Extract the (X, Y) coordinate from the center of the cell holding the provided text.  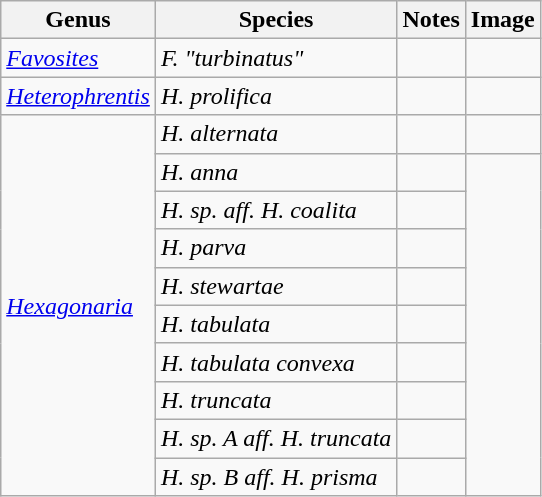
Species (276, 20)
Hexagonaria (78, 306)
Image (502, 20)
Genus (78, 20)
H. stewartae (276, 286)
F. "turbinatus" (276, 58)
H. tabulata convexa (276, 362)
H. parva (276, 248)
H. truncata (276, 400)
H. anna (276, 172)
H. alternata (276, 134)
H. tabulata (276, 324)
H. prolifica (276, 96)
Favosites (78, 58)
Notes (431, 20)
H. sp. aff. H. coalita (276, 210)
H. sp. A aff. H. truncata (276, 438)
H. sp. B aff. H. prisma (276, 477)
Heterophrentis (78, 96)
